Output the [x, y] coordinate of the center of the cell containing the given text.  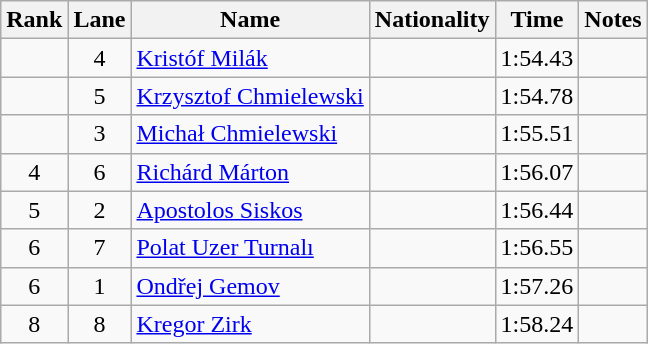
1:56.07 [537, 172]
Ondřej Gemov [250, 286]
Rank [34, 20]
1:55.51 [537, 134]
Time [537, 20]
Name [250, 20]
1:56.44 [537, 210]
3 [100, 134]
Kregor Zirk [250, 324]
7 [100, 248]
1:54.78 [537, 96]
Michał Chmielewski [250, 134]
Nationality [432, 20]
Kristóf Milák [250, 58]
Apostolos Siskos [250, 210]
1:57.26 [537, 286]
Notes [613, 20]
Polat Uzer Turnalı [250, 248]
1:54.43 [537, 58]
Richárd Márton [250, 172]
Lane [100, 20]
Krzysztof Chmielewski [250, 96]
1 [100, 286]
2 [100, 210]
1:58.24 [537, 324]
1:56.55 [537, 248]
